For the text-containing cell, return its midpoint in (X, Y) coordinate format. 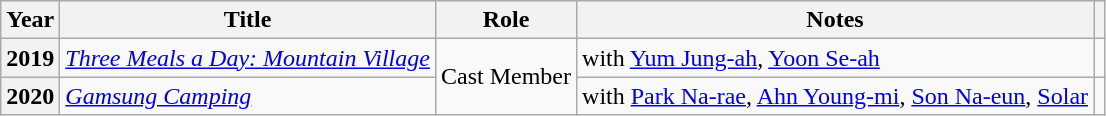
Role (506, 20)
Title (248, 20)
Notes (836, 20)
Year (30, 20)
Gamsung Camping (248, 96)
Cast Member (506, 77)
Three Meals a Day: Mountain Village (248, 58)
with Yum Jung-ah, Yoon Se-ah (836, 58)
with Park Na-rae, Ahn Young-mi, Son Na-eun, Solar (836, 96)
2019 (30, 58)
2020 (30, 96)
